Find where the given text appears and provide that cell's center as (x, y) coordinate. 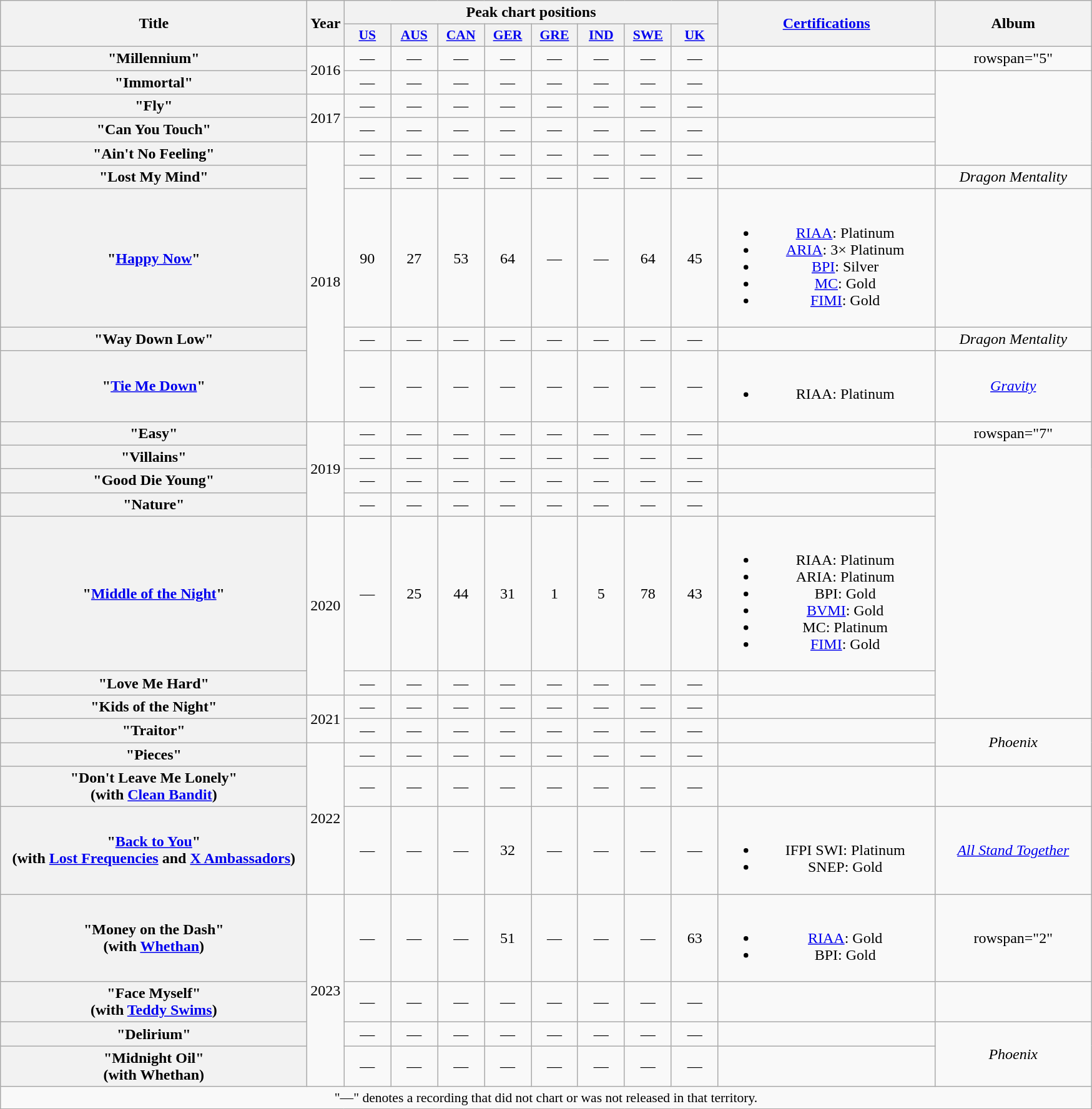
"Immortal" (154, 82)
Album (1013, 24)
US (367, 36)
"Tie Me Down" (154, 386)
78 (648, 594)
"—" denotes a recording that did not chart or was not released in that territory. (546, 1098)
2016 (326, 70)
"Back to You"(with Lost Frequencies and X Ambassadors) (154, 851)
"Fly" (154, 106)
"Delirium" (154, 1034)
27 (415, 258)
UK (694, 36)
"Nature" (154, 504)
"Easy" (154, 433)
Year (326, 24)
2022 (326, 819)
"Ain't No Feeling" (154, 154)
2020 (326, 605)
"Millennium" (154, 58)
"Pieces" (154, 755)
"Love Me Hard" (154, 683)
"Money on the Dash"(with Whethan) (154, 938)
2023 (326, 990)
Peak chart positions (531, 12)
45 (694, 258)
43 (694, 594)
63 (694, 938)
GER (508, 36)
44 (461, 594)
Certifications (827, 24)
"Middle of the Night" (154, 594)
32 (508, 851)
90 (367, 258)
"Traitor" (154, 730)
"Kids of the Night" (154, 706)
AUS (415, 36)
"Way Down Low" (154, 339)
"Villains" (154, 457)
RIAA: PlatinumARIA: PlatinumBPI: GoldBVMI: GoldMC: PlatinumFIMI: Gold (827, 594)
"Lost My Mind" (154, 177)
"Don't Leave Me Lonely"(with Clean Bandit) (154, 786)
RIAA: GoldBPI: Gold (827, 938)
GRE (554, 36)
rowspan="7" (1013, 433)
"Midnight Oil"(with Whethan) (154, 1066)
25 (415, 594)
IND (601, 36)
SWE (648, 36)
31 (508, 594)
2018 (326, 281)
Gravity (1013, 386)
rowspan="2" (1013, 938)
1 (554, 594)
51 (508, 938)
"Happy Now" (154, 258)
All Stand Together (1013, 851)
IFPI SWI: PlatinumSNEP: Gold (827, 851)
5 (601, 594)
"Can You Touch" (154, 130)
rowspan="5" (1013, 58)
"Good Die Young" (154, 481)
53 (461, 258)
2019 (326, 469)
CAN (461, 36)
2021 (326, 718)
RIAA: PlatinumARIA: 3× PlatinumBPI: SilverMC: GoldFIMI: Gold (827, 258)
Title (154, 24)
"Face Myself"(with Teddy Swims) (154, 1002)
RIAA: Platinum (827, 386)
2017 (326, 118)
